Provide the (x, y) coordinate of the cell's center where the given text is located.  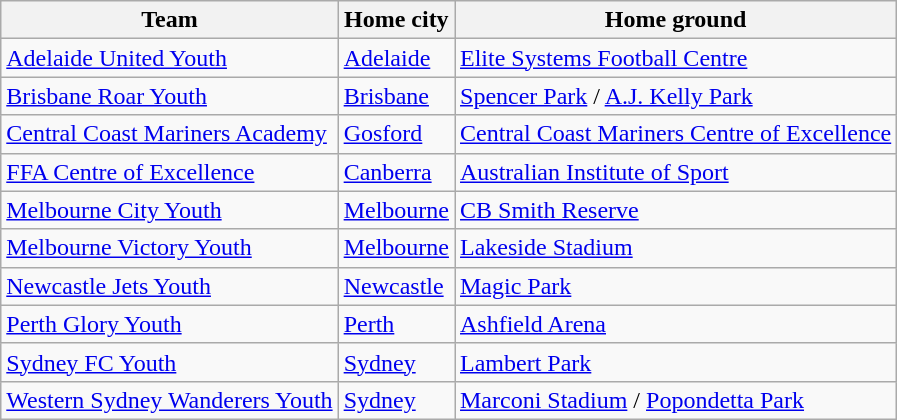
Newcastle Jets Youth (170, 286)
Ashfield Arena (675, 324)
CB Smith Reserve (675, 210)
Melbourne City Youth (170, 210)
Australian Institute of Sport (675, 172)
Perth Glory Youth (170, 324)
Lambert Park (675, 362)
Elite Systems Football Centre (675, 58)
Spencer Park / A.J. Kelly Park (675, 96)
Canberra (396, 172)
Western Sydney Wanderers Youth (170, 400)
Melbourne Victory Youth (170, 248)
Newcastle (396, 286)
Sydney FC Youth (170, 362)
Adelaide (396, 58)
Central Coast Mariners Academy (170, 134)
Brisbane Roar Youth (170, 96)
Brisbane (396, 96)
Team (170, 20)
Lakeside Stadium (675, 248)
Gosford (396, 134)
FFA Centre of Excellence (170, 172)
Adelaide United Youth (170, 58)
Marconi Stadium / Popondetta Park (675, 400)
Home ground (675, 20)
Home city (396, 20)
Perth (396, 324)
Magic Park (675, 286)
Central Coast Mariners Centre of Excellence (675, 134)
